Scan for the cell matching the given text and deliver its [x, y] coordinate at center. 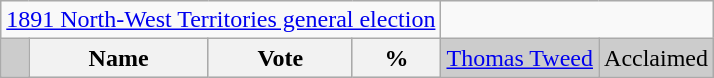
Thomas Tweed [520, 58]
1891 North-West Territories general election [221, 20]
Vote [280, 58]
Acclaimed [656, 58]
% [396, 58]
Name [119, 58]
